Extract the [X, Y] coordinate from the center of the cell holding the provided text.  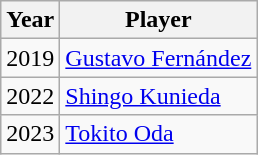
2019 [30, 58]
Year [30, 20]
Tokito Oda [158, 134]
2023 [30, 134]
Player [158, 20]
Gustavo Fernández [158, 58]
2022 [30, 96]
Shingo Kunieda [158, 96]
